Return (X, Y) of the center of cell containing provided text 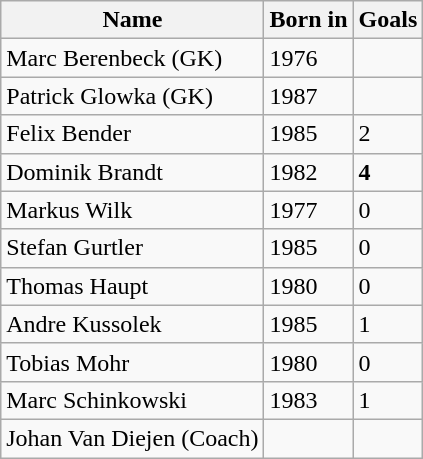
Andre Kussolek (132, 324)
Dominik Brandt (132, 172)
Marc Berenbeck (GK) (132, 58)
Markus Wilk (132, 210)
1982 (308, 172)
Patrick Glowka (GK) (132, 96)
Born in (308, 20)
4 (388, 172)
1983 (308, 400)
1976 (308, 58)
Felix Bender (132, 134)
2 (388, 134)
1977 (308, 210)
Tobias Mohr (132, 362)
Stefan Gurtler (132, 248)
Thomas Haupt (132, 286)
Name (132, 20)
Goals (388, 20)
Johan Van Diejen (Coach) (132, 438)
1987 (308, 96)
Marc Schinkowski (132, 400)
